Extract the (x, y) coordinate from the center of the cell holding the provided text.  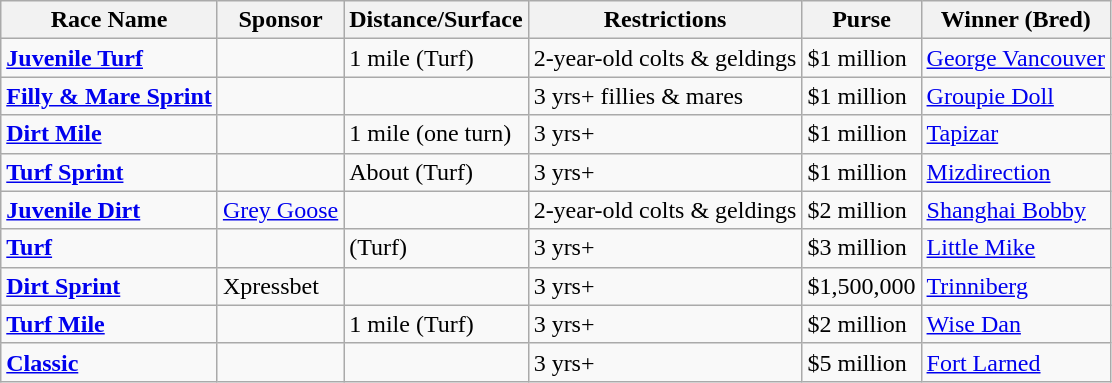
Juvenile Dirt (110, 210)
$5 million (862, 362)
(Turf) (436, 248)
Filly & Mare Sprint (110, 96)
Purse (862, 20)
About (Turf) (436, 172)
Turf (110, 248)
$1,500,000 (862, 286)
Restrictions (665, 20)
Sponsor (280, 20)
Groupie Doll (1016, 96)
Classic (110, 362)
Turf Sprint (110, 172)
Little Mike (1016, 248)
1 mile (one turn) (436, 134)
Wise Dan (1016, 324)
Xpressbet (280, 286)
Trinniberg (1016, 286)
Turf Mile (110, 324)
Juvenile Turf (110, 58)
Winner (Bred) (1016, 20)
3 yrs+ fillies & mares (665, 96)
Shanghai Bobby (1016, 210)
Tapizar (1016, 134)
Mizdirection (1016, 172)
Fort Larned (1016, 362)
Grey Goose (280, 210)
Dirt Sprint (110, 286)
Dirt Mile (110, 134)
Distance/Surface (436, 20)
George Vancouver (1016, 58)
Race Name (110, 20)
$3 million (862, 248)
